Determine the [X, Y] coordinate at the center of the cell enclosing the given text.  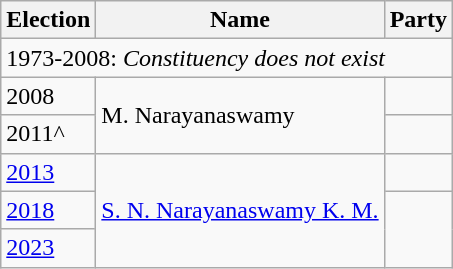
2013 [48, 172]
1973-2008: Constituency does not exist [227, 58]
S. N. Narayanaswamy K. M. [240, 210]
Party [418, 20]
2008 [48, 96]
Name [240, 20]
2018 [48, 210]
M. Narayanaswamy [240, 115]
2023 [48, 248]
Election [48, 20]
2011^ [48, 134]
